Output the (x, y) coordinate of the center of the cell containing the given text.  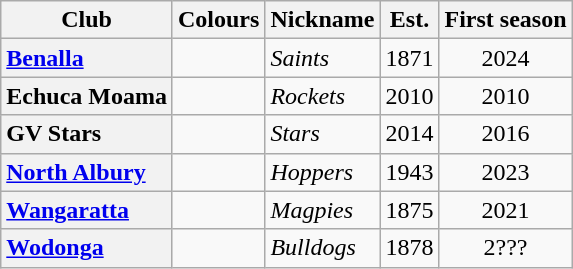
Echuca Moama (87, 96)
1871 (410, 58)
Stars (322, 134)
Benalla (87, 58)
1875 (410, 210)
Saints (322, 58)
North Albury (87, 172)
1878 (410, 248)
2024 (506, 58)
Wodonga (87, 248)
Magpies (322, 210)
Hoppers (322, 172)
2016 (506, 134)
Bulldogs (322, 248)
2021 (506, 210)
1943 (410, 172)
Wangaratta (87, 210)
2023 (506, 172)
2014 (410, 134)
2??? (506, 248)
GV Stars (87, 134)
Est. (410, 20)
First season (506, 20)
Colours (218, 20)
Club (87, 20)
Rockets (322, 96)
Nickname (322, 20)
